Locate the cell with the specified text and output its (X, Y) center coordinate. 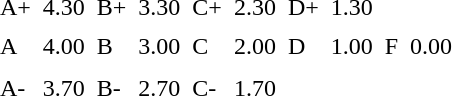
2.00 (254, 46)
1.00 (352, 46)
3.00 (160, 46)
D (303, 46)
B (112, 46)
F (391, 46)
4.00 (64, 46)
C (208, 46)
